Capture the cell that displays the provided text and extract its [X, Y] central coordinate. 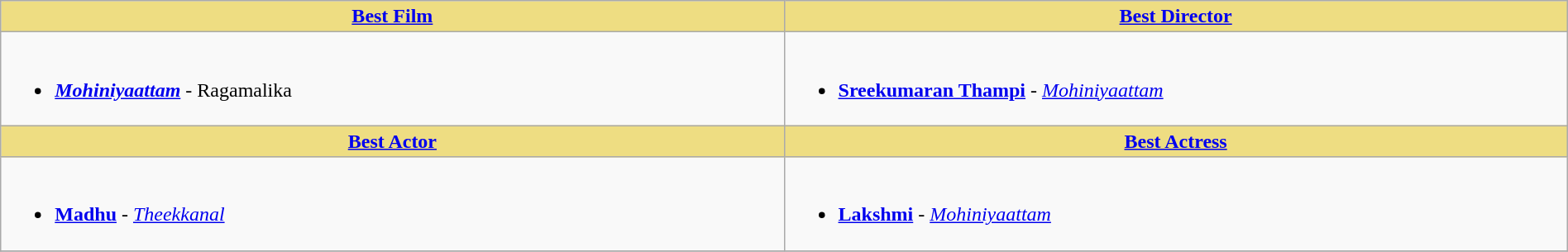
Mohiniyaattam - Ragamalika [392, 79]
Best Actor [392, 141]
Best Director [1176, 17]
Sreekumaran Thampi - Mohiniyaattam [1176, 79]
Best Film [392, 17]
Best Actress [1176, 141]
Lakshmi - Mohiniyaattam [1176, 203]
Madhu - Theekkanal [392, 203]
